Find where the given text appears and provide that cell's center as [x, y] coordinate. 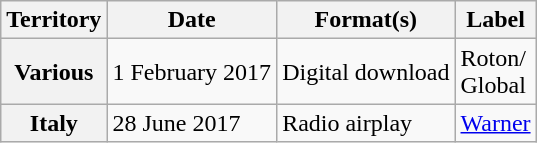
Date [192, 20]
Format(s) [366, 20]
28 June 2017 [192, 123]
Italy [54, 123]
Various [54, 72]
Territory [54, 20]
Roton/Global [496, 72]
1 February 2017 [192, 72]
Label [496, 20]
Warner [496, 123]
Digital download [366, 72]
Radio airplay [366, 123]
